Identify which cell holds the provided text, then report its [x, y] central coordinate. 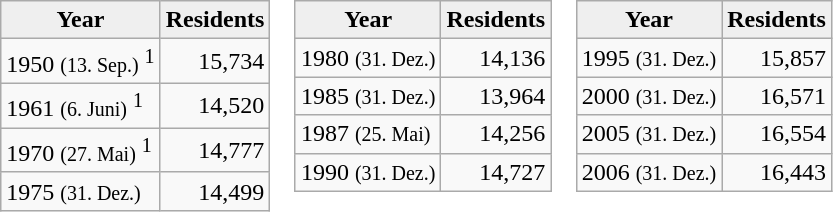
14,520 [215, 106]
1970 (27. Mai) 1 [80, 150]
1990 (31. Dez.) [368, 172]
14,727 [496, 172]
16,554 [777, 134]
16,443 [777, 172]
2005 (31. Dez.) [649, 134]
1961 (6. Juni) 1 [80, 106]
14,777 [215, 150]
13,964 [496, 96]
15,734 [215, 62]
14,136 [496, 58]
14,256 [496, 134]
16,571 [777, 96]
2000 (31. Dez.) [649, 96]
1975 (31. Dez.) [80, 191]
1980 (31. Dez.) [368, 58]
15,857 [777, 58]
2006 (31. Dez.) [649, 172]
1985 (31. Dez.) [368, 96]
14,499 [215, 191]
1995 (31. Dez.) [649, 58]
1987 (25. Mai) [368, 134]
1950 (13. Sep.) 1 [80, 62]
